Pinpoint the cell where the given text exists, returning its [x, y] midpoint coordinate. 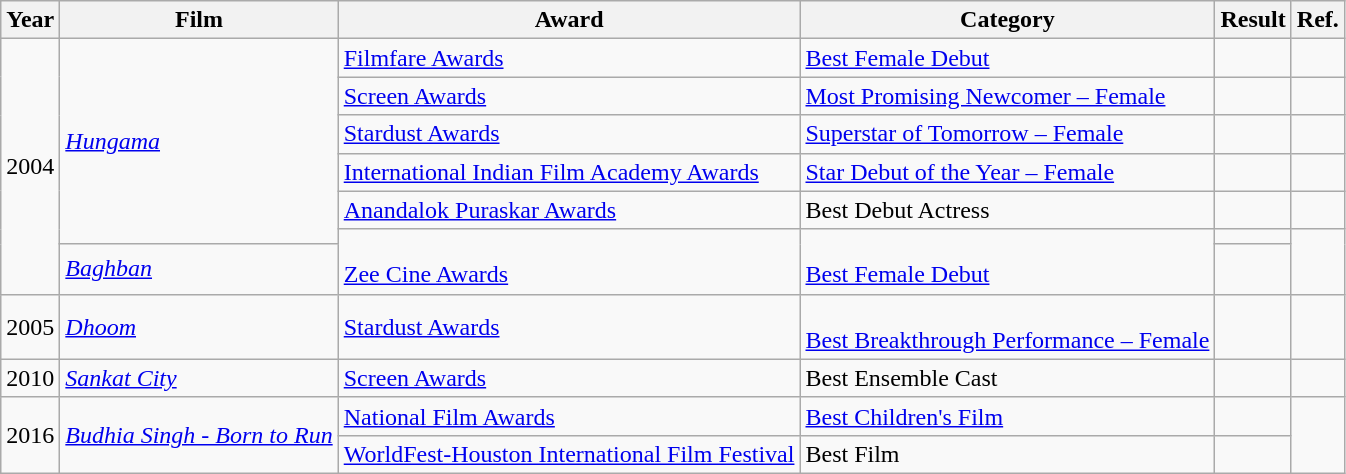
Superstar of Tomorrow – Female [1008, 134]
Budhia Singh - Born to Run [199, 435]
Ref. [1318, 20]
2005 [30, 326]
Dhoom [199, 326]
Category [1008, 20]
Best Breakthrough Performance – Female [1008, 326]
2004 [30, 166]
WorldFest-Houston International Film Festival [569, 454]
Baghban [199, 269]
2016 [30, 435]
International Indian Film Academy Awards [569, 172]
Filmfare Awards [569, 58]
Star Debut of the Year – Female [1008, 172]
National Film Awards [569, 416]
Best Debut Actress [1008, 210]
Anandalok Puraskar Awards [569, 210]
Best Film [1008, 454]
Best Children's Film [1008, 416]
Zee Cine Awards [569, 262]
Result [1253, 20]
Award [569, 20]
Film [199, 20]
Sankat City [199, 378]
Hungama [199, 142]
Most Promising Newcomer – Female [1008, 96]
Best Ensemble Cast [1008, 378]
2010 [30, 378]
Year [30, 20]
